For the text-containing cell, return its midpoint in (X, Y) coordinate format. 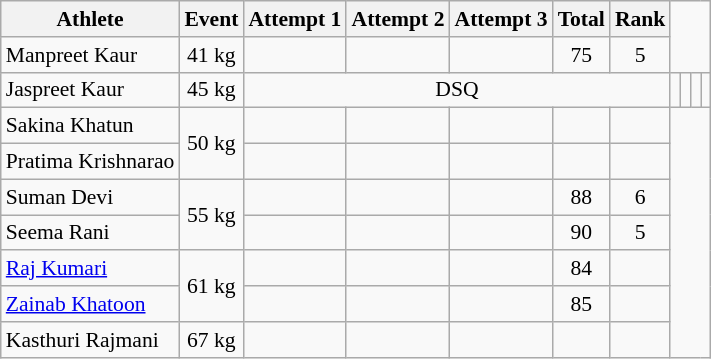
Attempt 3 (502, 19)
88 (582, 197)
6 (640, 197)
75 (582, 55)
Event (211, 19)
Seema Rani (90, 233)
67 kg (211, 340)
Manpreet Kaur (90, 55)
Jaspreet Kaur (90, 90)
84 (582, 269)
61 kg (211, 286)
85 (582, 304)
Raj Kumari (90, 269)
55 kg (211, 214)
Attempt 2 (398, 19)
Attempt 1 (294, 19)
Sakina Khatun (90, 126)
41 kg (211, 55)
45 kg (211, 90)
Pratima Krishnarao (90, 162)
Athlete (90, 19)
Kasthuri Rajmani (90, 340)
Rank (640, 19)
Suman Devi (90, 197)
50 kg (211, 144)
DSQ (456, 90)
Zainab Khatoon (90, 304)
Total (582, 19)
90 (582, 233)
